Search for the cell housing the specified text and yield its (X, Y) center coordinate. 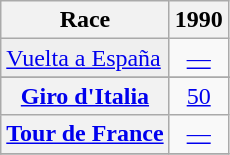
Race (85, 20)
1990 (198, 20)
Tour de France (85, 134)
Vuelta a España (85, 58)
50 (198, 96)
Giro d'Italia (85, 96)
